Scan for the cell matching the given text and deliver its (X, Y) coordinate at center. 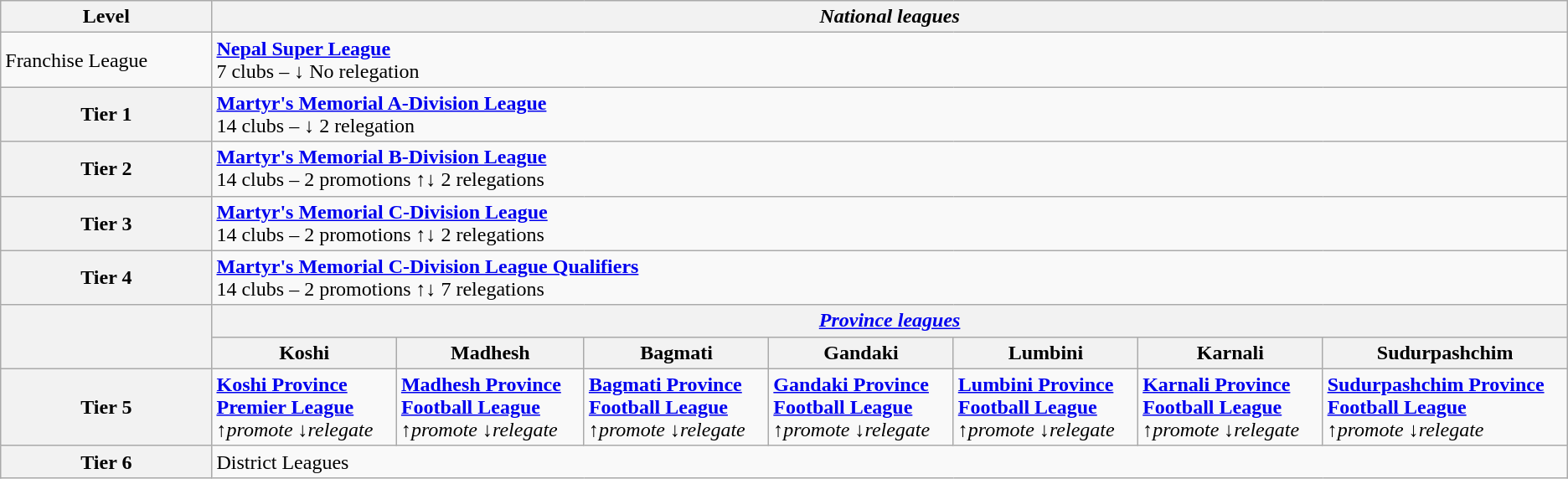
Tier 4 (106, 278)
Tier 1 (106, 114)
Koshi (304, 353)
Franchise League (106, 60)
Tier 5 (106, 407)
Bagmati (676, 353)
Tier 6 (106, 461)
Province leagues (890, 321)
Martyr's Memorial C-Division League 14 clubs – 2 promotions ↑↓ 2 relegations (890, 223)
Tier 2 (106, 169)
Gandaki Province Football League↑promote ↓relegate (861, 407)
Lumbini Province Football League↑promote ↓relegate (1045, 407)
Madhesh (490, 353)
Martyr's Memorial B-Division League 14 clubs – 2 promotions ↑↓ 2 relegations (890, 169)
Karnali Province Football League↑promote ↓relegate (1230, 407)
National leagues (890, 17)
Sudurpashchim (1445, 353)
Sudurpashchim Province Football League↑promote ↓relegate (1445, 407)
Gandaki (861, 353)
District Leagues (890, 461)
Level (106, 17)
Martyr's Memorial A-Division League 14 clubs – ↓ 2 relegation (890, 114)
Nepal Super League 7 clubs – ↓ No relegation (890, 60)
Koshi Province Premier League↑promote ↓relegate (304, 407)
Lumbini (1045, 353)
Tier 3 (106, 223)
Madhesh Province Football League↑promote ↓relegate (490, 407)
Martyr's Memorial C-Division League Qualifiers 14 clubs – 2 promotions ↑↓ 7 relegations (890, 278)
Bagmati Province Football League↑promote ↓relegate (676, 407)
Karnali (1230, 353)
